Scan for the cell matching the given text and deliver its (x, y) coordinate at center. 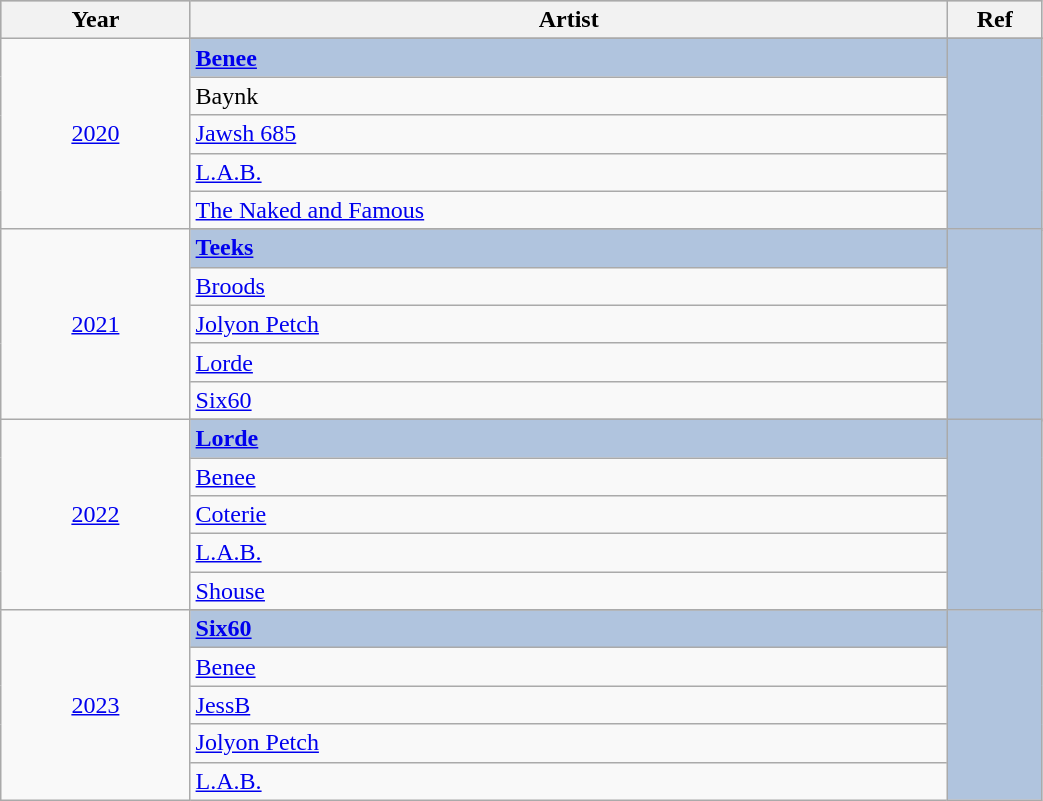
Teeks (568, 248)
2022 (96, 514)
Baynk (568, 96)
Artist (568, 20)
Year (96, 20)
2021 (96, 324)
The Naked and Famous (568, 210)
Coterie (568, 515)
JessB (568, 705)
2023 (96, 705)
2020 (96, 134)
Broods (568, 286)
Jawsh 685 (568, 134)
Shouse (568, 591)
Ref (994, 20)
